Return (X, Y) of the center of cell containing provided text 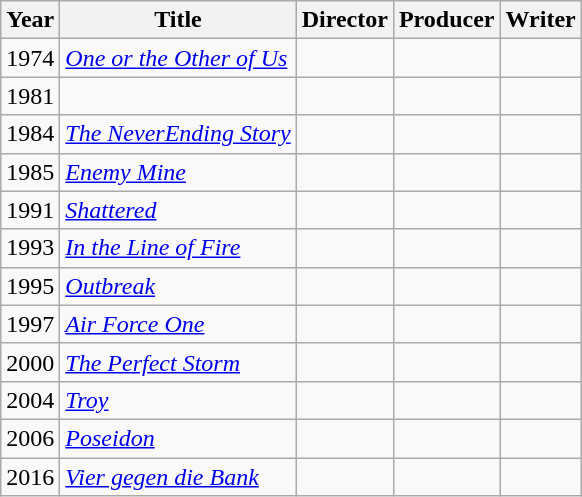
1991 (30, 210)
1993 (30, 248)
2004 (30, 400)
Title (178, 20)
Poseidon (178, 438)
In the Line of Fire (178, 248)
Air Force One (178, 324)
One or the Other of Us (178, 58)
Outbreak (178, 286)
Producer (446, 20)
Enemy Mine (178, 172)
Writer (540, 20)
Shattered (178, 210)
1981 (30, 96)
2006 (30, 438)
2016 (30, 477)
Director (344, 20)
1995 (30, 286)
1974 (30, 58)
Troy (178, 400)
1997 (30, 324)
2000 (30, 362)
Vier gegen die Bank (178, 477)
The Perfect Storm (178, 362)
Year (30, 20)
1985 (30, 172)
1984 (30, 134)
The NeverEnding Story (178, 134)
